Provide the [X, Y] coordinate of the cell's center where the given text is located.  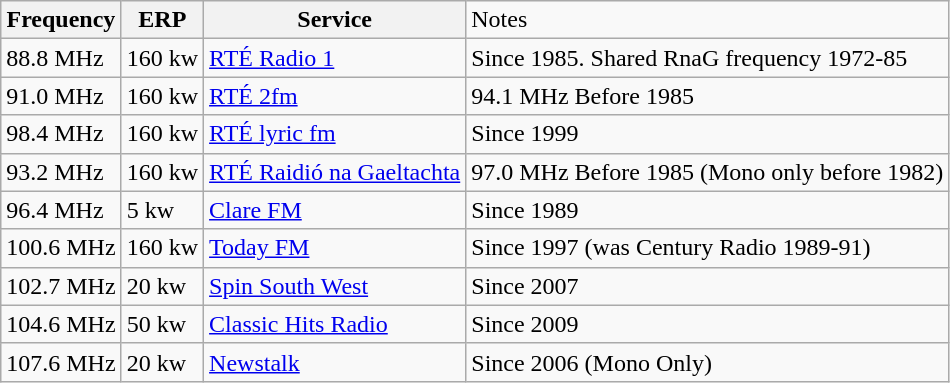
Since 1985. Shared RnaG frequency 1972-85 [708, 58]
91.0 MHz [61, 96]
Classic Hits Radio [335, 324]
50 kw [162, 324]
98.4 MHz [61, 134]
Since 1989 [708, 210]
5 kw [162, 210]
Service [335, 20]
100.6 MHz [61, 248]
RTÉ Raidió na Gaeltachta [335, 172]
ERP [162, 20]
Newstalk [335, 362]
RTÉ Radio 1 [335, 58]
RTÉ lyric fm [335, 134]
94.1 MHz Before 1985 [708, 96]
RTÉ 2fm [335, 96]
Since 2007 [708, 286]
104.6 MHz [61, 324]
97.0 MHz Before 1985 (Mono only before 1982) [708, 172]
Since 1999 [708, 134]
Since 1997 (was Century Radio 1989-91) [708, 248]
Clare FM [335, 210]
93.2 MHz [61, 172]
96.4 MHz [61, 210]
102.7 MHz [61, 286]
Spin South West [335, 286]
Today FM [335, 248]
107.6 MHz [61, 362]
Notes [708, 20]
Since 2006 (Mono Only) [708, 362]
Frequency [61, 20]
Since 2009 [708, 324]
88.8 MHz [61, 58]
